Identify which cell holds the provided text, then report its (X, Y) central coordinate. 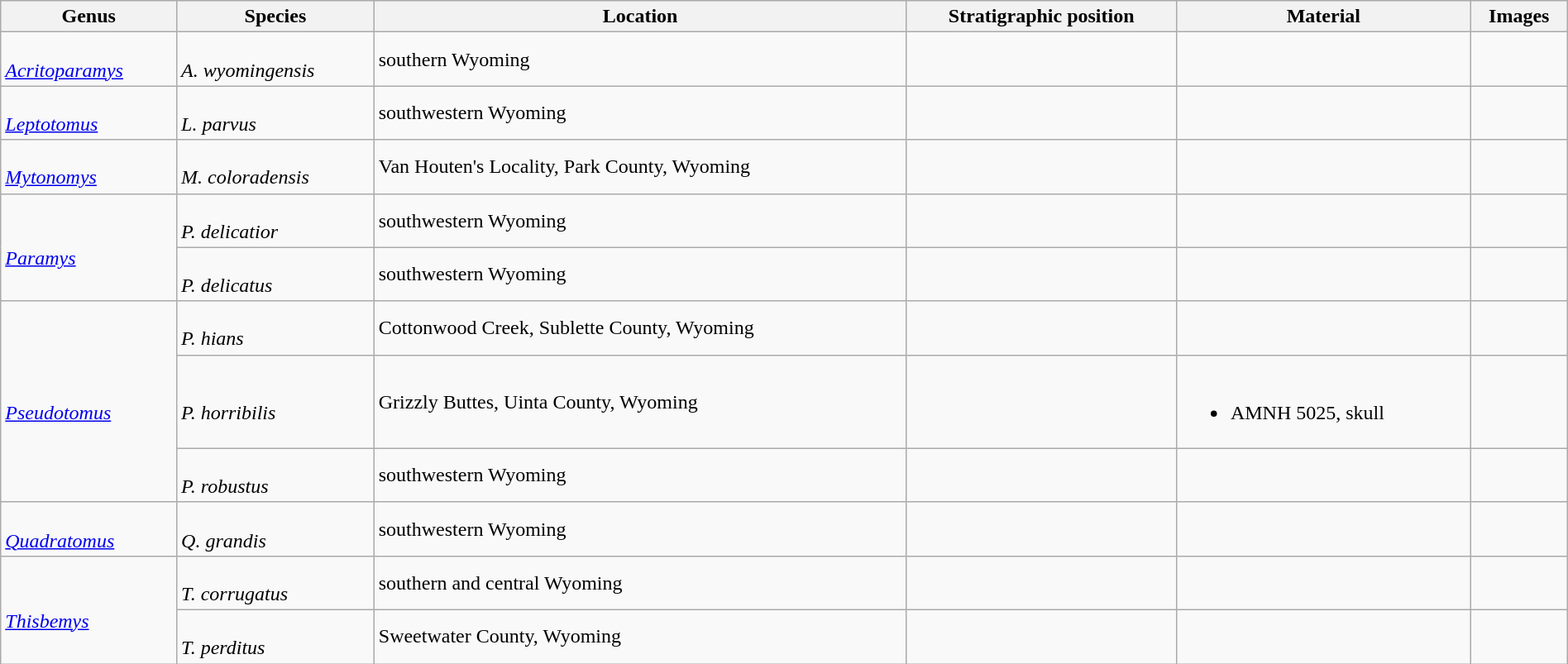
Van Houten's Locality, Park County, Wyoming (640, 167)
southern and central Wyoming (640, 582)
AMNH 5025, skull (1323, 402)
Stratigraphic position (1041, 17)
Thisbemys (89, 609)
Quadratomus (89, 529)
Location (640, 17)
A. wyomingensis (276, 60)
L. parvus (276, 112)
P. robustus (276, 475)
T. perditus (276, 637)
Acritoparamys (89, 60)
Paramys (89, 247)
Grizzly Buttes, Uinta County, Wyoming (640, 402)
Q. grandis (276, 529)
M. coloradensis (276, 167)
P. delicatior (276, 220)
Sweetwater County, Wyoming (640, 637)
Material (1323, 17)
P. horribilis (276, 402)
Genus (89, 17)
Species (276, 17)
Pseudotomus (89, 402)
Mytonomys (89, 167)
P. hians (276, 327)
Images (1518, 17)
T. corrugatus (276, 582)
Cottonwood Creek, Sublette County, Wyoming (640, 327)
Leptotomus (89, 112)
southern Wyoming (640, 60)
P. delicatus (276, 275)
